Scan for the cell matching the given text and deliver its (X, Y) coordinate at center. 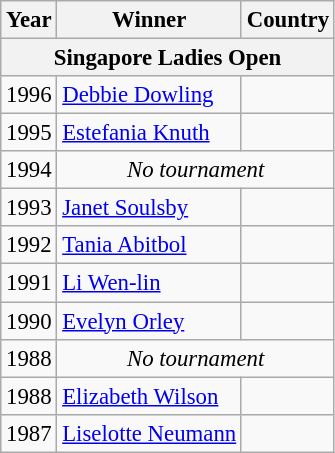
1993 (29, 208)
Evelyn Orley (150, 321)
1995 (29, 133)
1996 (29, 95)
1991 (29, 283)
Elizabeth Wilson (150, 396)
Li Wen-lin (150, 283)
1994 (29, 170)
1992 (29, 245)
Debbie Dowling (150, 95)
Estefania Knuth (150, 133)
Janet Soulsby (150, 208)
1990 (29, 321)
Liselotte Neumann (150, 433)
Winner (150, 20)
Country (288, 20)
Year (29, 20)
Tania Abitbol (150, 245)
1987 (29, 433)
Singapore Ladies Open (168, 58)
